Search for the cell housing the specified text and yield its (x, y) center coordinate. 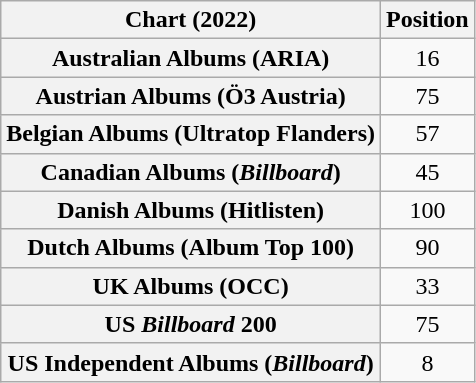
90 (428, 248)
Danish Albums (Hitlisten) (191, 210)
100 (428, 210)
US Independent Albums (Billboard) (191, 362)
US Billboard 200 (191, 324)
UK Albums (OCC) (191, 286)
8 (428, 362)
33 (428, 286)
57 (428, 134)
Chart (2022) (191, 20)
45 (428, 172)
16 (428, 58)
Austrian Albums (Ö3 Austria) (191, 96)
Canadian Albums (Billboard) (191, 172)
Dutch Albums (Album Top 100) (191, 248)
Australian Albums (ARIA) (191, 58)
Position (428, 20)
Belgian Albums (Ultratop Flanders) (191, 134)
